Locate the cell with the specified text and output its [X, Y] center coordinate. 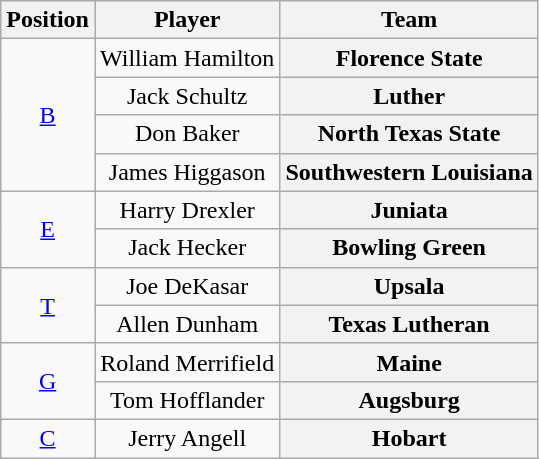
Upsala [409, 286]
Joe DeKasar [186, 286]
William Hamilton [186, 58]
James Higgason [186, 172]
Roland Merrifield [186, 362]
Don Baker [186, 134]
C [48, 438]
North Texas State [409, 134]
Texas Lutheran [409, 324]
Team [409, 20]
Jack Hecker [186, 248]
Augsburg [409, 400]
Florence State [409, 58]
Player [186, 20]
B [48, 115]
E [48, 229]
Allen Dunham [186, 324]
Jack Schultz [186, 96]
Juniata [409, 210]
T [48, 305]
Harry Drexler [186, 210]
Tom Hofflander [186, 400]
G [48, 381]
Hobart [409, 438]
Position [48, 20]
Jerry Angell [186, 438]
Southwestern Louisiana [409, 172]
Maine [409, 362]
Luther [409, 96]
Bowling Green [409, 248]
